Determine the (X, Y) coordinate at the center of the cell enclosing the given text.  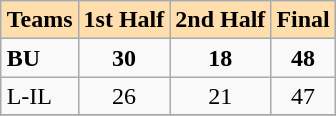
Final (303, 20)
18 (220, 58)
BU (40, 58)
30 (124, 58)
26 (124, 96)
L-IL (40, 96)
47 (303, 96)
Teams (40, 20)
1st Half (124, 20)
48 (303, 58)
2nd Half (220, 20)
21 (220, 96)
